Pinpoint the cell where the given text exists, returning its [x, y] midpoint coordinate. 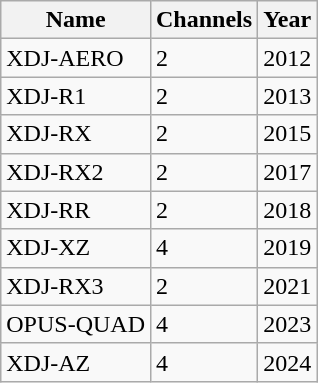
XDJ-R1 [76, 96]
Channels [204, 20]
XDJ-AZ [76, 362]
2013 [288, 96]
OPUS-QUAD [76, 324]
XDJ-RR [76, 210]
XDJ-RX2 [76, 172]
XDJ-AERO [76, 58]
XDJ-RX [76, 134]
2012 [288, 58]
XDJ-XZ [76, 248]
2021 [288, 286]
2024 [288, 362]
2017 [288, 172]
Year [288, 20]
2018 [288, 210]
Name [76, 20]
2015 [288, 134]
2023 [288, 324]
2019 [288, 248]
XDJ-RX3 [76, 286]
